Detect which cell encompasses the target text, then output its [x, y] center coordinate. 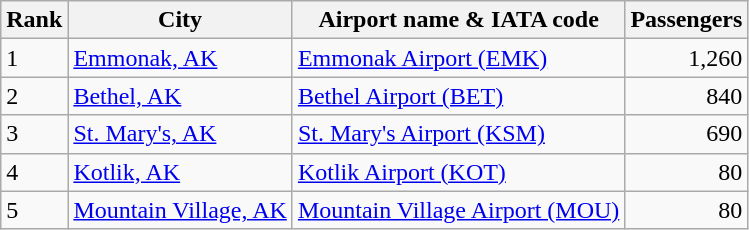
Emmonak, AK [180, 58]
5 [34, 210]
1 [34, 58]
4 [34, 172]
2 [34, 96]
Mountain Village Airport (MOU) [458, 210]
Mountain Village, AK [180, 210]
Rank [34, 20]
City [180, 20]
Bethel, AK [180, 96]
Kotlik, AK [180, 172]
Emmonak Airport (EMK) [458, 58]
690 [686, 134]
Kotlik Airport (KOT) [458, 172]
1,260 [686, 58]
St. Mary's Airport (KSM) [458, 134]
St. Mary's, AK [180, 134]
3 [34, 134]
Airport name & IATA code [458, 20]
Bethel Airport (BET) [458, 96]
840 [686, 96]
Passengers [686, 20]
